Locate the cell with the specified text and output its (X, Y) center coordinate. 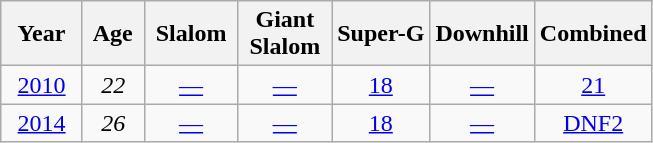
Downhill (482, 34)
21 (593, 85)
Year (42, 34)
Slalom (191, 34)
26 (113, 123)
Giant Slalom (285, 34)
22 (113, 85)
Super-G (381, 34)
DNF2 (593, 123)
2014 (42, 123)
Age (113, 34)
2010 (42, 85)
Combined (593, 34)
